Find where the given text appears and provide that cell's center as (x, y) coordinate. 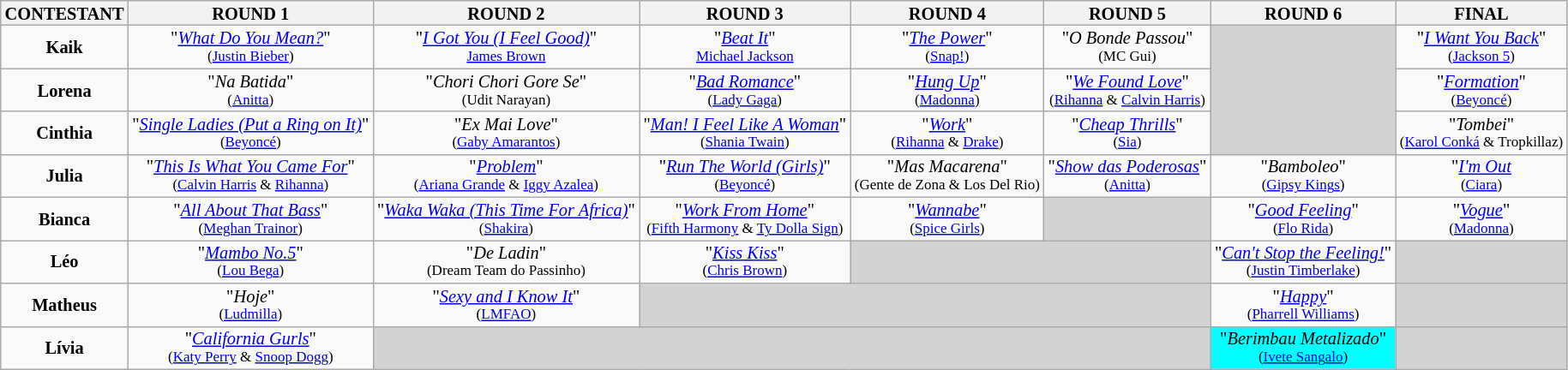
"I'm Out (Ciara) (1481, 176)
"De Ladin" (Dream Team do Passinho) (506, 261)
"California Gurls" (Katy Perry & Snoop Dogg) (250, 348)
"Vogue" (Madonna) (1481, 218)
"Work" (Rihanna & Drake) (947, 133)
"Beat It" Michael Jackson (745, 47)
"Man! I Feel Like A Woman" (Shania Twain) (745, 133)
"Kiss Kiss" (Chris Brown) (745, 261)
"What Do You Mean?" (Justin Bieber) (250, 47)
"Cheap Thrills" (Sia) (1127, 133)
"Single Ladies (Put a Ring on It)" (Beyoncé) (250, 133)
Kaik (65, 47)
"Good Feeling" (Flo Rida) (1303, 218)
"Wannabe" (Spice Girls) (947, 218)
"Na Batida" (Anitta) (250, 90)
ROUND 3 (745, 12)
"Problem" (Ariana Grande & Iggy Azalea) (506, 176)
ROUND 1 (250, 12)
"Bamboleo" (Gipsy Kings) (1303, 176)
"We Found Love" (Rihanna & Calvin Harris) (1127, 90)
"Show das Poderosas" (Anitta) (1127, 176)
Matheus (65, 304)
Julia (65, 176)
ROUND 5 (1127, 12)
"Bad Romance" (Lady Gaga) (745, 90)
Léo (65, 261)
"Hoje" (Ludmilla) (250, 304)
"O Bonde Passou" (MC Gui) (1127, 47)
"Chori Chori Gore Se" (Udit Narayan) (506, 90)
"Formation" (Beyoncé) (1481, 90)
ROUND 4 (947, 12)
"I Got You (I Feel Good)" James Brown (506, 47)
"The Power" (Snap!) (947, 47)
"Berimbau Metalizado" (Ivete Sangalo) (1303, 348)
Lívia (65, 348)
"I Want You Back" (Jackson 5) (1481, 47)
"Work From Home" (Fifth Harmony & Ty Dolla Sign) (745, 218)
"Sexy and I Know It" (LMFAO) (506, 304)
ROUND 6 (1303, 12)
FINAL (1481, 12)
"Ex Mai Love" (Gaby Amarantos) (506, 133)
"Waka Waka (This Time For Africa)" (Shakira) (506, 218)
Cinthia (65, 133)
"Can't Stop the Feeling!" (Justin Timberlake) (1303, 261)
Lorena (65, 90)
"Hung Up" (Madonna) (947, 90)
"Mambo No.5" (Lou Bega) (250, 261)
"All About That Bass" (Meghan Trainor) (250, 218)
Bianca (65, 218)
"Happy" (Pharrell Williams) (1303, 304)
"Mas Macarena" (Gente de Zona & Los Del Rio) (947, 176)
CONTESTANT (65, 12)
"Tombei" (Karol Conká & Tropkillaz) (1481, 133)
ROUND 2 (506, 12)
"Run The World (Girls)" (Beyoncé) (745, 176)
"This Is What You Came For" (Calvin Harris & Rihanna) (250, 176)
